Provide the [x, y] coordinate of the cell's center where the given text is located.  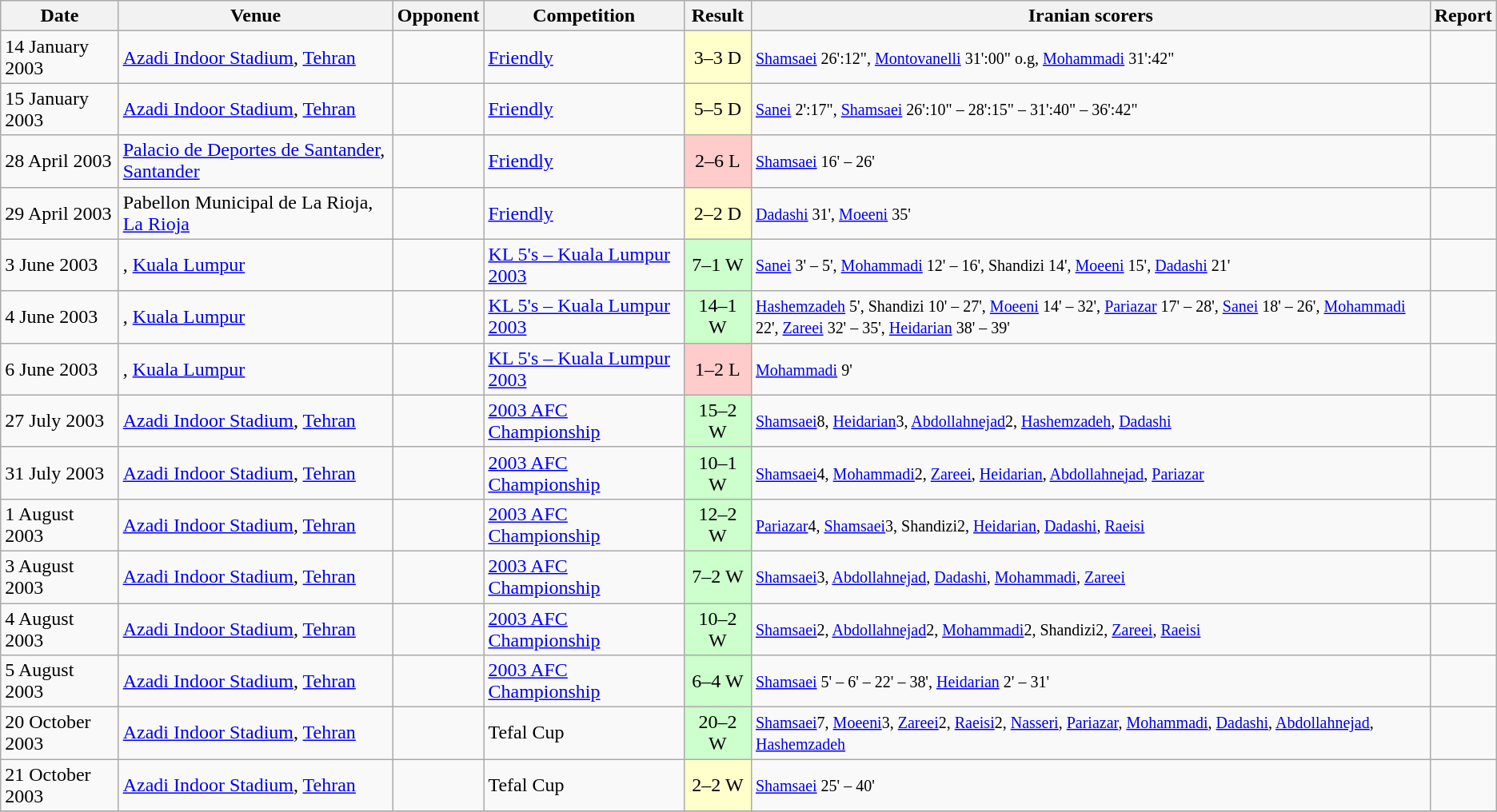
Date [59, 16]
31 July 2003 [59, 473]
29 April 2003 [59, 213]
27 July 2003 [59, 420]
14 January 2003 [59, 58]
2–6 L [717, 161]
Shamsaei 25' – 40' [1091, 785]
Shamsaei3, Abdollahnejad, Dadashi, Mohammadi, Zareei [1091, 577]
7–2 W [717, 577]
3–3 D [717, 58]
28 April 2003 [59, 161]
14–1 W [717, 316]
4 June 2003 [59, 316]
Shamsaei4, Mohammadi2, Zareei, Heidarian, Abdollahnejad, Pariazar [1091, 473]
Palacio de Deportes de Santander, Santander [256, 161]
15–2 W [717, 420]
Venue [256, 16]
5 August 2003 [59, 681]
Sanei 2':17", Shamsaei 26':10" – 28':15" – 31':40" – 36':42" [1091, 109]
6–4 W [717, 681]
21 October 2003 [59, 785]
Mohammadi 9' [1091, 369]
2–2 D [717, 213]
Shamsaei 5' – 6' – 22' – 38', Heidarian 2' – 31' [1091, 681]
3 August 2003 [59, 577]
Dadashi 31', Moeeni 35' [1091, 213]
15 January 2003 [59, 109]
Result [717, 16]
1 August 2003 [59, 524]
20–2 W [717, 734]
Shamsaei8, Heidarian3, Abdollahnejad2, Hashemzadeh, Dadashi [1091, 420]
Shamsaei2, Abdollahnejad2, Mohammadi2, Shandizi2, Zareei, Raeisi [1091, 628]
3 June 2003 [59, 265]
10–2 W [717, 628]
5–5 D [717, 109]
12–2 W [717, 524]
4 August 2003 [59, 628]
7–1 W [717, 265]
Pabellon Municipal de La Rioja, La Rioja [256, 213]
Opponent [438, 16]
Shamsaei7, Moeeni3, Zareei2, Raeisi2, Nasseri, Pariazar, Mohammadi, Dadashi, Abdollahnejad, Hashemzadeh [1091, 734]
10–1 W [717, 473]
Pariazar4, Shamsaei3, Shandizi2, Heidarian, Dadashi, Raeisi [1091, 524]
Iranian scorers [1091, 16]
Sanei 3' – 5', Mohammadi 12' – 16', Shandizi 14', Moeeni 15', Dadashi 21' [1091, 265]
Shamsaei 16' – 26' [1091, 161]
1–2 L [717, 369]
2–2 W [717, 785]
Competition [584, 16]
6 June 2003 [59, 369]
Report [1463, 16]
20 October 2003 [59, 734]
Hashemzadeh 5', Shandizi 10' – 27', Moeeni 14' – 32', Pariazar 17' – 28', Sanei 18' – 26', Mohammadi 22', Zareei 32' – 35', Heidarian 38' – 39' [1091, 316]
Shamsaei 26':12", Montovanelli 31':00" o.g, Mohammadi 31':42" [1091, 58]
